Output the [x, y] coordinate of the center of the cell containing the given text.  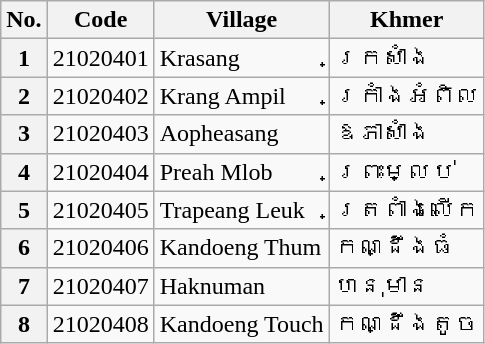
No. [24, 20]
Code [100, 20]
ហនុមាន [406, 286]
Trapeang Leuk [242, 210]
Krang Ampil [242, 96]
2 [24, 96]
Aopheasang [242, 134]
21020408 [100, 324]
21020402 [100, 96]
5 [24, 210]
1 [24, 58]
6 [24, 248]
21020401 [100, 58]
4 [24, 172]
Kandoeng Thum [242, 248]
21020405 [100, 210]
ក្រសាំង [406, 58]
ព្រះម្លប់ [406, 172]
8 [24, 324]
21020406 [100, 248]
21020403 [100, 134]
21020407 [100, 286]
ក្រាំងអំពិល [406, 96]
3 [24, 134]
Kandoeng Touch [242, 324]
Preah Mlob [242, 172]
Khmer [406, 20]
Haknuman [242, 286]
21020404 [100, 172]
ត្រពាំងលើក [406, 210]
Village [242, 20]
ឱភាសាំង [406, 134]
Krasang [242, 58]
កណ្ដឹងតូច [406, 324]
7 [24, 286]
កណ្ដឹងធំ [406, 248]
